Capture the cell that displays the provided text and extract its (X, Y) central coordinate. 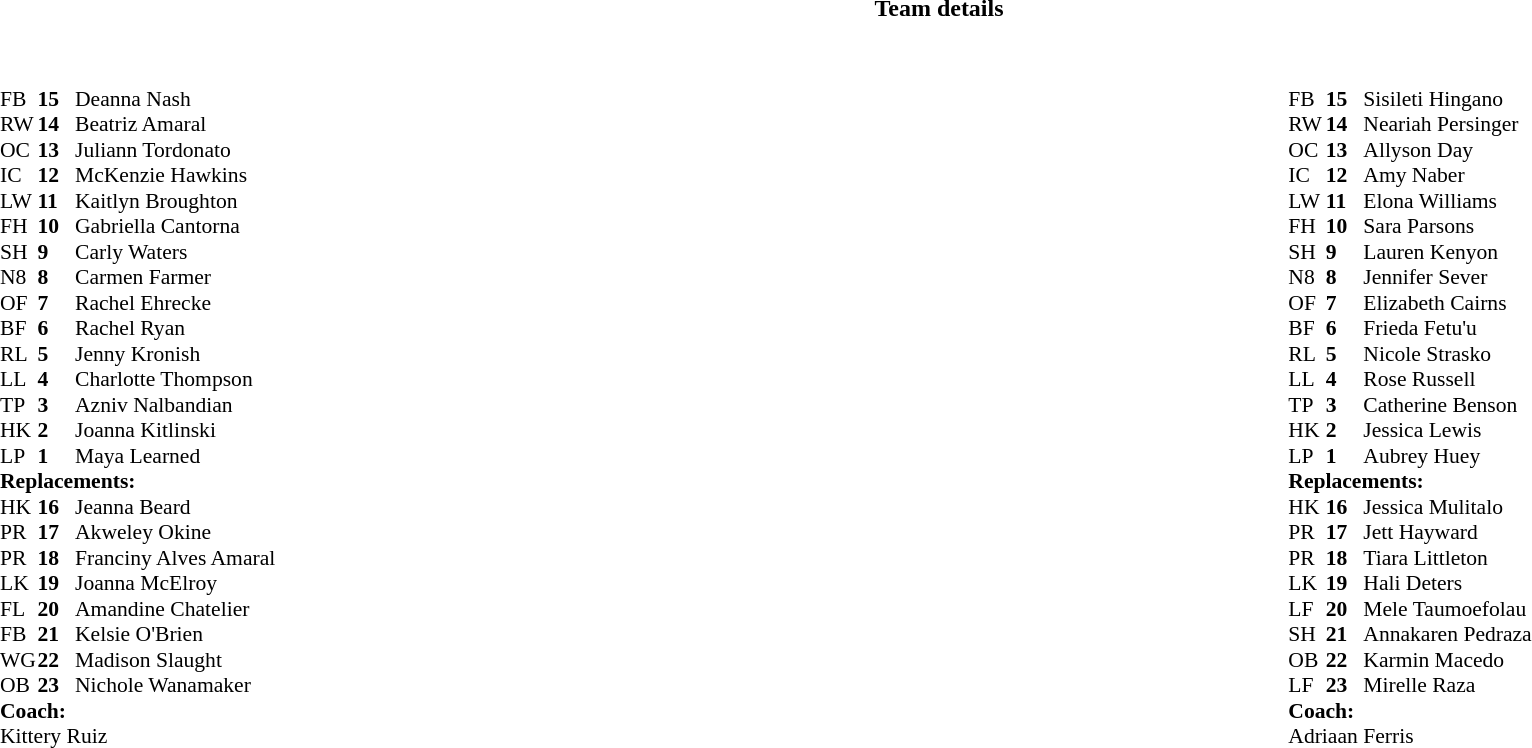
Aubrey Huey (1447, 456)
Madison Slaught (175, 660)
Karmin Macedo (1447, 660)
Jenny Kronish (175, 354)
Gabriella Cantorna (175, 227)
Jessica Lewis (1447, 431)
Lauren Kenyon (1447, 252)
Nichole Wanamaker (175, 685)
Allyson Day (1447, 150)
WG (19, 660)
Charlotte Thompson (175, 379)
Hali Deters (1447, 583)
Elizabeth Cairns (1447, 303)
Joanna Kitlinski (175, 431)
Jett Hayward (1447, 533)
Franciny Alves Amaral (175, 558)
Jennifer Sever (1447, 277)
Carly Waters (175, 252)
Annakaren Pedraza (1447, 635)
Neariah Persinger (1447, 125)
Juliann Tordonato (175, 150)
Sara Parsons (1447, 227)
Rachel Ryan (175, 329)
Elona Williams (1447, 201)
Kaitlyn Broughton (175, 201)
Rose Russell (1447, 379)
McKenzie Hawkins (175, 175)
Joanna McElroy (175, 583)
Mele Taumoefolau (1447, 609)
Frieda Fetu'u (1447, 329)
Carmen Farmer (175, 277)
Beatriz Amaral (175, 125)
FL (19, 609)
Rachel Ehrecke (175, 303)
Sisileti Hingano (1447, 99)
Maya Learned (175, 456)
Jessica Mulitalo (1447, 507)
Tiara Littleton (1447, 558)
Deanna Nash (175, 99)
Jeanna Beard (175, 507)
Akweley Okine (175, 533)
Nicole Strasko (1447, 354)
Catherine Benson (1447, 405)
Amy Naber (1447, 175)
Kelsie O'Brien (175, 635)
Amandine Chatelier (175, 609)
Azniv Nalbandian (175, 405)
Mirelle Raza (1447, 685)
